Extract the (x, y) coordinate from the center of the cell holding the provided text.  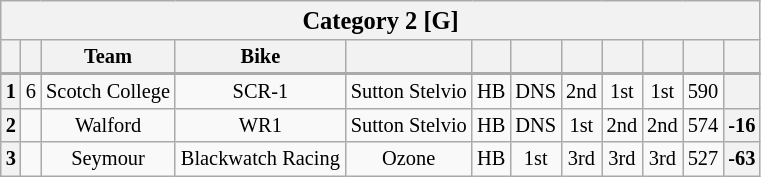
Walford (108, 125)
Team (108, 57)
-63 (742, 159)
Scotch College (108, 91)
-16 (742, 125)
SCR-1 (260, 91)
Bike (260, 57)
WR1 (260, 125)
574 (704, 125)
1 (11, 91)
3 (11, 159)
Ozone (408, 159)
Seymour (108, 159)
527 (704, 159)
Category 2 [G] (381, 20)
Blackwatch Racing (260, 159)
6 (31, 91)
2 (11, 125)
590 (704, 91)
